Detect which cell encompasses the target text, then output its (X, Y) center coordinate. 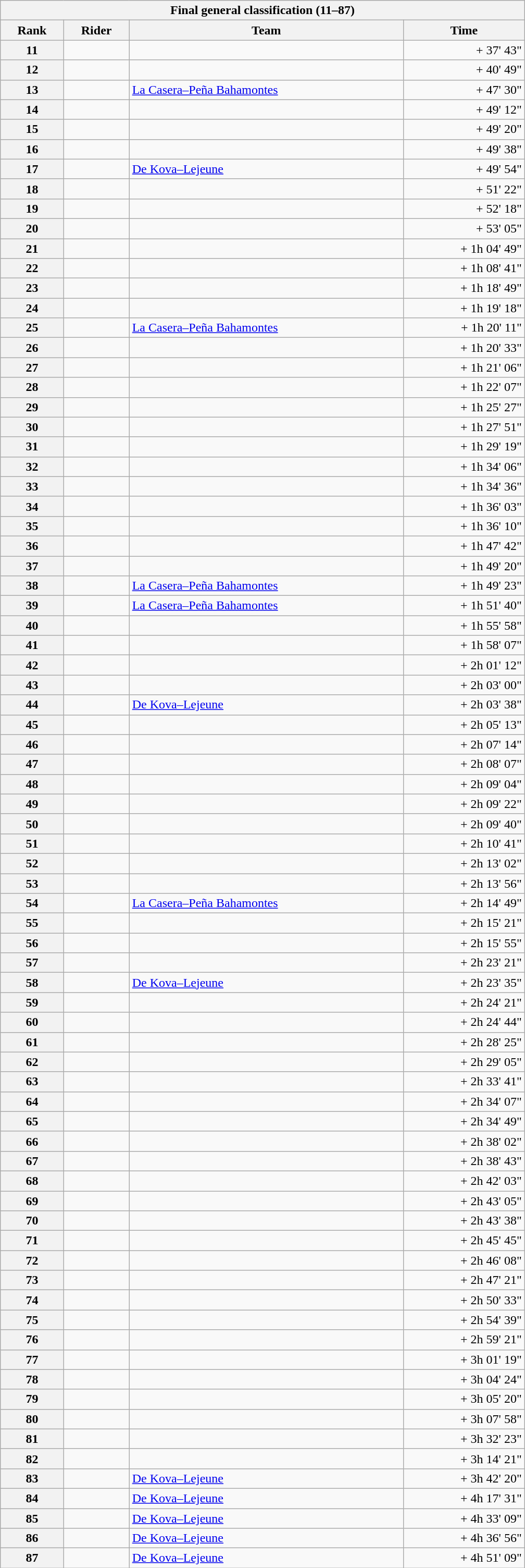
+ 47' 30" (464, 90)
+ 1h 47' 42" (464, 546)
+ 2h 01' 12" (464, 665)
20 (32, 228)
51 (32, 843)
24 (32, 308)
32 (32, 467)
+ 2h 14' 49" (464, 903)
+ 51' 22" (464, 189)
+ 3h 14' 21" (464, 1459)
76 (32, 1340)
+ 2h 13' 56" (464, 884)
66 (32, 1141)
11 (32, 50)
+ 37' 43" (464, 50)
38 (32, 586)
34 (32, 506)
+ 1h 34' 36" (464, 486)
83 (32, 1478)
+ 2h 38' 02" (464, 1141)
+ 2h 10' 41" (464, 843)
+ 1h 20' 33" (464, 348)
26 (32, 348)
84 (32, 1498)
+ 1h 21' 06" (464, 367)
16 (32, 149)
+ 1h 29' 19" (464, 447)
86 (32, 1538)
31 (32, 447)
+ 49' 38" (464, 149)
+ 1h 04' 49" (464, 249)
+ 1h 20' 11" (464, 328)
+ 3h 42' 20" (464, 1478)
+ 2h 24' 44" (464, 1022)
+ 2h 23' 35" (464, 983)
39 (32, 606)
+ 53' 05" (464, 228)
+ 1h 36' 10" (464, 526)
14 (32, 109)
46 (32, 744)
+ 49' 20" (464, 129)
17 (32, 169)
+ 1h 49' 23" (464, 586)
44 (32, 705)
82 (32, 1459)
+ 1h 27' 51" (464, 427)
+ 2h 47' 21" (464, 1280)
45 (32, 725)
+ 4h 51' 09" (464, 1558)
+ 2h 34' 49" (464, 1121)
64 (32, 1101)
+ 2h 15' 21" (464, 923)
85 (32, 1518)
+ 3h 05' 20" (464, 1399)
+ 2h 09' 40" (464, 824)
+ 2h 54' 39" (464, 1320)
61 (32, 1042)
+ 4h 17' 31" (464, 1498)
+ 4h 33' 09" (464, 1518)
30 (32, 427)
+ 2h 03' 00" (464, 685)
36 (32, 546)
62 (32, 1062)
+ 2h 46' 08" (464, 1260)
23 (32, 288)
+ 2h 03' 38" (464, 705)
+ 1h 18' 49" (464, 288)
+ 2h 13' 02" (464, 863)
+ 2h 43' 05" (464, 1200)
25 (32, 328)
56 (32, 943)
42 (32, 665)
19 (32, 209)
Team (266, 30)
28 (32, 387)
+ 1h 49' 20" (464, 566)
67 (32, 1161)
+ 3h 01' 19" (464, 1359)
77 (32, 1359)
Rider (96, 30)
+ 1h 25' 27" (464, 407)
+ 3h 32' 23" (464, 1439)
Final general classification (11–87) (262, 10)
37 (32, 566)
22 (32, 268)
+ 40' 49" (464, 70)
+ 2h 24' 21" (464, 1002)
35 (32, 526)
43 (32, 685)
+ 3h 04' 24" (464, 1379)
87 (32, 1558)
78 (32, 1379)
13 (32, 90)
41 (32, 645)
+ 1h 51' 40" (464, 606)
+ 52' 18" (464, 209)
27 (32, 367)
+ 4h 36' 56" (464, 1538)
12 (32, 70)
50 (32, 824)
+ 1h 58' 07" (464, 645)
+ 2h 45' 45" (464, 1241)
72 (32, 1260)
+ 1h 22' 07" (464, 387)
71 (32, 1241)
58 (32, 983)
+ 2h 07' 14" (464, 744)
+ 49' 12" (464, 109)
48 (32, 784)
79 (32, 1399)
+ 2h 42' 03" (464, 1181)
18 (32, 189)
+ 2h 29' 05" (464, 1062)
+ 2h 34' 07" (464, 1101)
+ 1h 55' 58" (464, 626)
63 (32, 1082)
57 (32, 963)
49 (32, 804)
Time (464, 30)
+ 1h 34' 06" (464, 467)
65 (32, 1121)
Rank (32, 30)
47 (32, 764)
75 (32, 1320)
69 (32, 1200)
29 (32, 407)
+ 2h 08' 07" (464, 764)
60 (32, 1022)
+ 2h 28' 25" (464, 1042)
+ 1h 36' 03" (464, 506)
+ 1h 08' 41" (464, 268)
+ 2h 43' 38" (464, 1221)
68 (32, 1181)
52 (32, 863)
+ 2h 38' 43" (464, 1161)
15 (32, 129)
73 (32, 1280)
+ 49' 54" (464, 169)
+ 1h 19' 18" (464, 308)
+ 2h 23' 21" (464, 963)
+ 2h 15' 55" (464, 943)
54 (32, 903)
+ 2h 50' 33" (464, 1300)
+ 2h 05' 13" (464, 725)
21 (32, 249)
74 (32, 1300)
80 (32, 1419)
55 (32, 923)
59 (32, 1002)
+ 2h 09' 04" (464, 784)
+ 2h 33' 41" (464, 1082)
33 (32, 486)
+ 3h 07' 58" (464, 1419)
+ 2h 09' 22" (464, 804)
70 (32, 1221)
40 (32, 626)
+ 2h 59' 21" (464, 1340)
81 (32, 1439)
53 (32, 884)
